From the cell containing the given text, extract its center point as (x, y) coordinate. 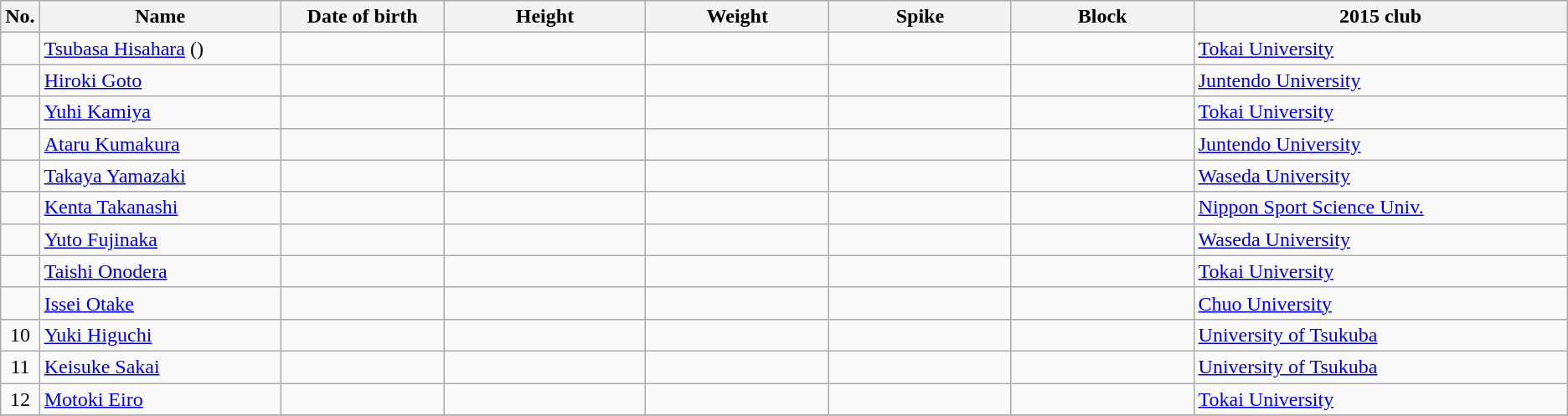
10 (20, 335)
Spike (921, 17)
Takaya Yamazaki (160, 176)
Issei Otake (160, 303)
12 (20, 399)
Kenta Takanashi (160, 208)
Name (160, 17)
Motoki Eiro (160, 399)
2015 club (1380, 17)
Taishi Onodera (160, 271)
Height (544, 17)
Yuhi Kamiya (160, 112)
Yuto Fujinaka (160, 239)
Hiroki Goto (160, 80)
Date of birth (362, 17)
Keisuke Sakai (160, 367)
Yuki Higuchi (160, 335)
No. (20, 17)
Ataru Kumakura (160, 144)
Chuo University (1380, 303)
Weight (737, 17)
Block (1102, 17)
Tsubasa Hisahara () (160, 49)
Nippon Sport Science Univ. (1380, 208)
11 (20, 367)
